Output the [X, Y] coordinate of the center of the cell containing the given text.  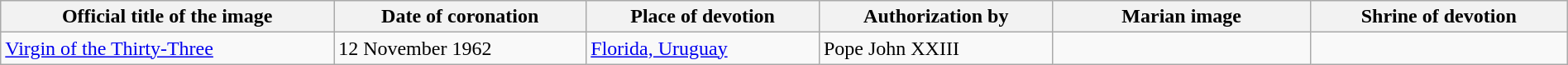
12 November 1962 [460, 48]
Marian image [1181, 17]
Virgin of the Thirty-Three [167, 48]
Place of devotion [703, 17]
Date of coronation [460, 17]
Pope John XXIII [936, 48]
Shrine of devotion [1439, 17]
Florida, Uruguay [703, 48]
Official title of the image [167, 17]
Authorization by [936, 17]
